Detect which cell encompasses the target text, then output its [X, Y] center coordinate. 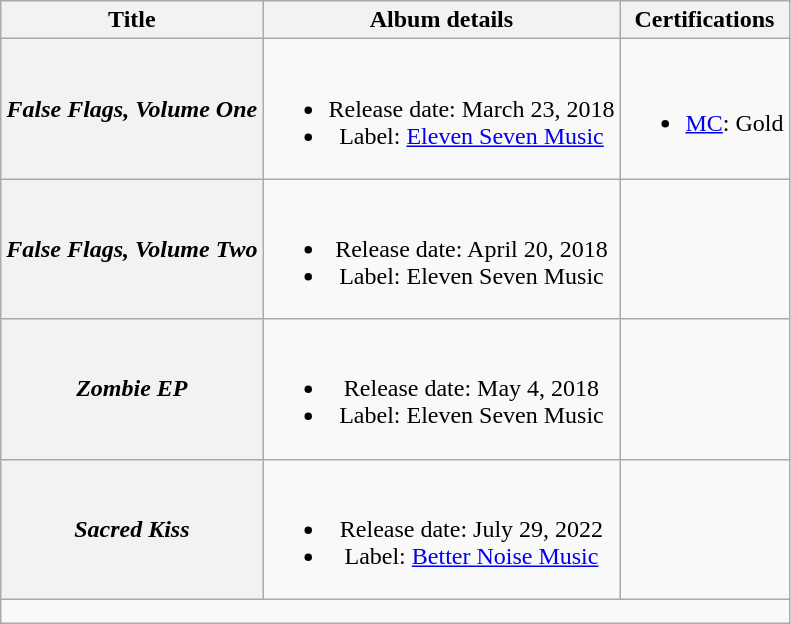
Release date: March 23, 2018Label: Eleven Seven Music [442, 109]
Album details [442, 20]
Sacred Kiss [132, 529]
Release date: July 29, 2022Label: Better Noise Music [442, 529]
MC: Gold [704, 109]
False Flags, Volume One [132, 109]
Release date: April 20, 2018Label: Eleven Seven Music [442, 249]
Zombie EP [132, 389]
Release date: May 4, 2018Label: Eleven Seven Music [442, 389]
Title [132, 20]
Certifications [704, 20]
False Flags, Volume Two [132, 249]
